For the text-containing cell, return its midpoint in [x, y] coordinate format. 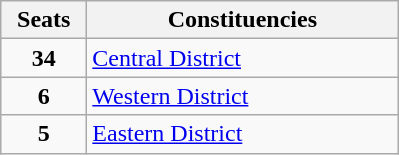
Eastern District [242, 134]
Central District [242, 58]
Seats [44, 20]
6 [44, 96]
34 [44, 58]
Constituencies [242, 20]
Western District [242, 96]
5 [44, 134]
